Determine the [X, Y] coordinate at the center of the cell enclosing the given text.  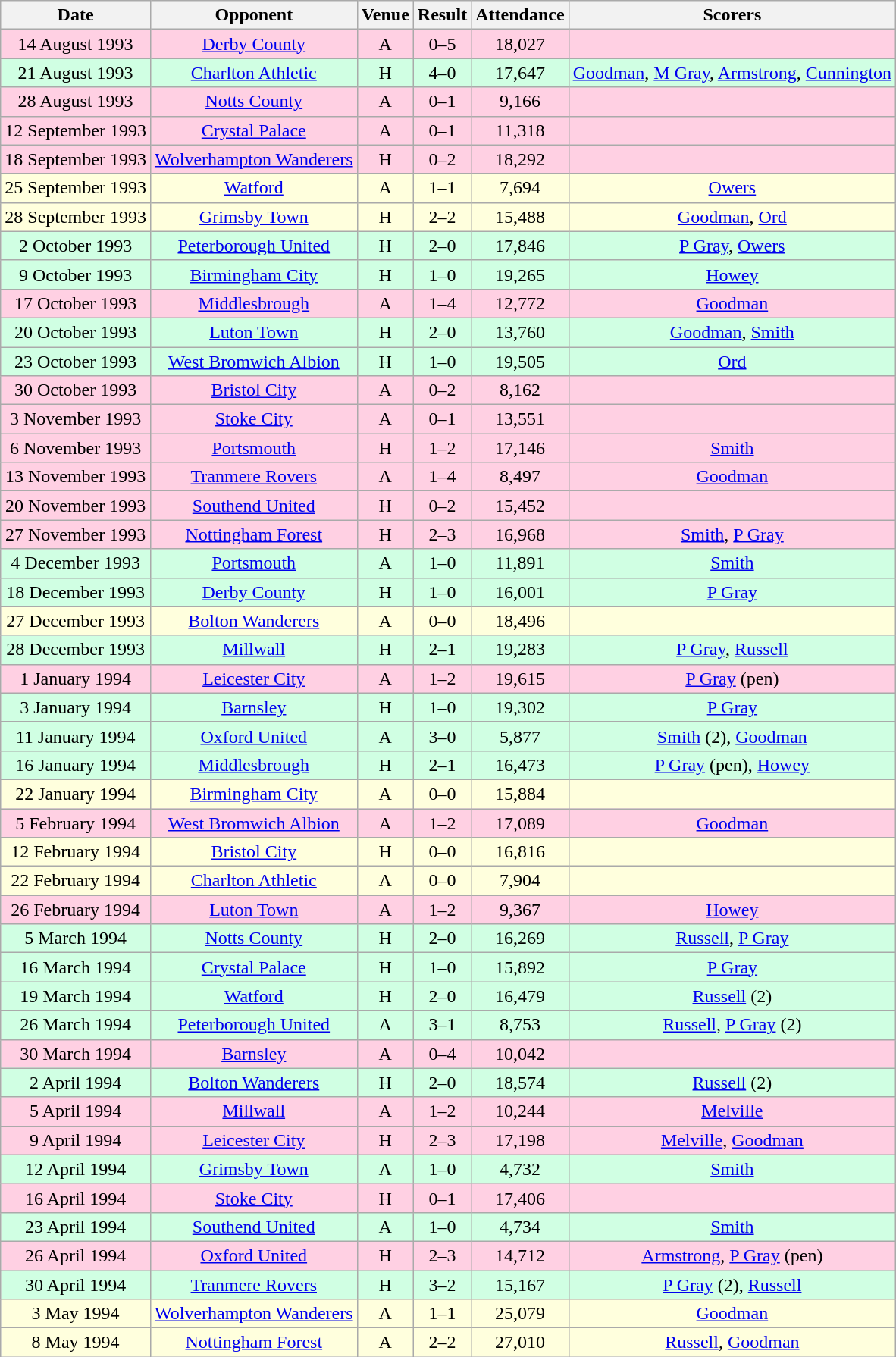
18,292 [520, 159]
17,089 [520, 823]
5 February 1994 [76, 823]
13 November 1993 [76, 477]
16,269 [520, 939]
0–4 [442, 1054]
2 October 1993 [76, 246]
8,497 [520, 477]
30 October 1993 [76, 390]
16,473 [520, 765]
25 September 1993 [76, 188]
Date [76, 15]
Venue [385, 15]
20 October 1993 [76, 332]
14,712 [520, 1255]
28 December 1993 [76, 650]
4,732 [520, 1169]
Armstrong, P Gray (pen) [732, 1255]
15,892 [520, 967]
Attendance [520, 15]
Ord [732, 362]
12 February 1994 [76, 852]
27,010 [520, 1343]
19,615 [520, 678]
23 October 1993 [76, 362]
17,647 [520, 73]
P Gray (pen) [732, 678]
Goodman, M Gray, Armstrong, Cunnington [732, 73]
Owers [732, 188]
0–5 [442, 44]
Smith, P Gray [732, 534]
Melville [732, 1111]
15,452 [520, 506]
30 April 1994 [76, 1285]
8,753 [520, 1025]
27 December 1993 [76, 621]
16,479 [520, 996]
9 April 1994 [76, 1140]
12 April 1994 [76, 1169]
18,496 [520, 621]
13,760 [520, 332]
11 January 1994 [76, 736]
17,198 [520, 1140]
4,734 [520, 1227]
Goodman, Ord [732, 217]
16,968 [520, 534]
17,146 [520, 448]
8,162 [520, 390]
27 November 1993 [76, 534]
3–0 [442, 736]
26 March 1994 [76, 1025]
15,884 [520, 794]
19,302 [520, 707]
7,904 [520, 881]
14 August 1993 [76, 44]
8 May 1994 [76, 1343]
Result [442, 15]
Opponent [253, 15]
P Gray (pen), Howey [732, 765]
P Gray, Owers [732, 246]
5,877 [520, 736]
15,488 [520, 217]
1 January 1994 [76, 678]
5 April 1994 [76, 1111]
17 October 1993 [76, 303]
19 March 1994 [76, 996]
16 March 1994 [76, 967]
18 December 1993 [76, 592]
P Gray (2), Russell [732, 1285]
16,001 [520, 592]
19,283 [520, 650]
23 April 1994 [76, 1227]
P Gray, Russell [732, 650]
25,079 [520, 1314]
Russell, P Gray [732, 939]
3 November 1993 [76, 419]
20 November 1993 [76, 506]
12 September 1993 [76, 130]
30 March 1994 [76, 1054]
7,694 [520, 188]
11,318 [520, 130]
Russell, P Gray (2) [732, 1025]
26 April 1994 [76, 1255]
9,166 [520, 102]
2 April 1994 [76, 1083]
18,027 [520, 44]
22 January 1994 [76, 794]
4–0 [442, 73]
28 September 1993 [76, 217]
19,505 [520, 362]
13,551 [520, 419]
22 February 1994 [76, 881]
16 April 1994 [76, 1198]
10,042 [520, 1054]
10,244 [520, 1111]
Smith (2), Goodman [732, 736]
4 December 1993 [76, 563]
18 September 1993 [76, 159]
Scorers [732, 15]
19,265 [520, 274]
Russell, Goodman [732, 1343]
9 October 1993 [76, 274]
17,846 [520, 246]
3 January 1994 [76, 707]
3 May 1994 [76, 1314]
16,816 [520, 852]
11,891 [520, 563]
3–1 [442, 1025]
Goodman, Smith [732, 332]
15,167 [520, 1285]
6 November 1993 [76, 448]
9,367 [520, 910]
17,406 [520, 1198]
Melville, Goodman [732, 1140]
16 January 1994 [76, 765]
5 March 1994 [76, 939]
28 August 1993 [76, 102]
12,772 [520, 303]
26 February 1994 [76, 910]
18,574 [520, 1083]
3–2 [442, 1285]
21 August 1993 [76, 73]
